Provide the [X, Y] coordinate of the cell's center where the given text is located.  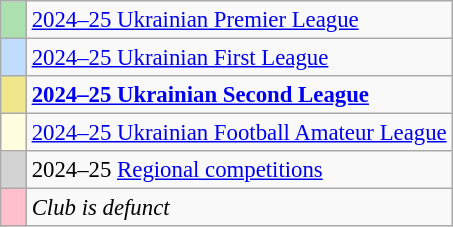
2024–25 Ukrainian Second League [239, 95]
2024–25 Ukrainian First League [239, 58]
2024–25 Ukrainian Football Amateur League [239, 133]
Club is defunct [239, 208]
2024–25 Ukrainian Premier League [239, 20]
2024–25 Regional competitions [239, 170]
